Pinpoint the cell where the given text exists, returning its [x, y] midpoint coordinate. 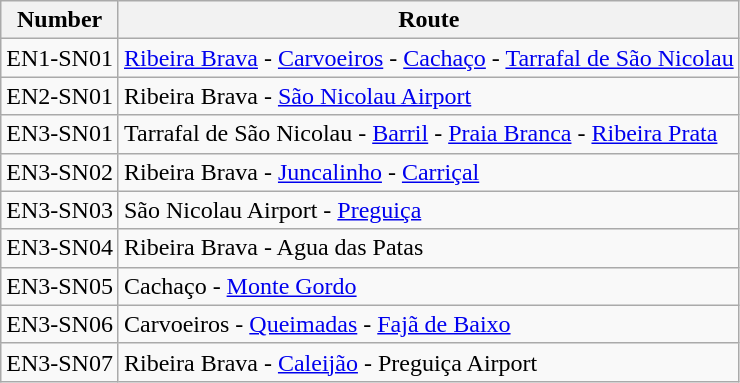
Ribeira Brava - São Nicolau Airport [428, 96]
EN3-SN06 [60, 324]
EN3-SN03 [60, 210]
EN3-SN04 [60, 248]
Cachaço - Monte Gordo [428, 286]
EN1-SN01 [60, 58]
EN3-SN02 [60, 172]
Tarrafal de São Nicolau - Barril - Praia Branca - Ribeira Prata [428, 134]
Ribeira Brava - Carvoeiros - Cachaço - Tarrafal de São Nicolau [428, 58]
Carvoeiros - Queimadas - Fajã de Baixo [428, 324]
EN3-SN07 [60, 362]
Route [428, 20]
Ribeira Brava - Juncalinho - Carriçal [428, 172]
Number [60, 20]
EN3-SN05 [60, 286]
EN2-SN01 [60, 96]
Ribeira Brava - Agua das Patas [428, 248]
São Nicolau Airport - Preguiça [428, 210]
EN3-SN01 [60, 134]
Ribeira Brava - Caleijão - Preguiça Airport [428, 362]
